Return the [X, Y] coordinate for the center point of the cell that contains the specified text.  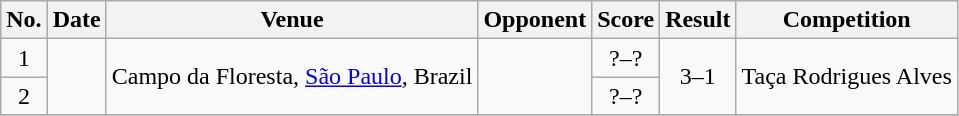
2 [24, 96]
3–1 [698, 77]
Campo da Floresta, São Paulo, Brazil [292, 77]
Venue [292, 20]
Date [76, 20]
Score [626, 20]
Competition [846, 20]
No. [24, 20]
Opponent [535, 20]
Result [698, 20]
1 [24, 58]
Taça Rodrigues Alves [846, 77]
